Return the [x, y] coordinate for the center point of the cell that contains the specified text.  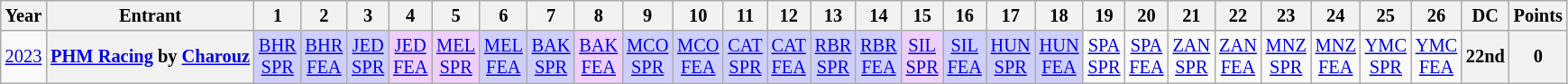
19 [1104, 15]
BAKSPR [552, 57]
MELSPR [456, 57]
HUNFEA [1059, 57]
BAKFEA [599, 57]
20 [1146, 15]
25 [1386, 15]
MNZFEA [1336, 57]
SILSPR [922, 57]
16 [965, 15]
JEDFEA [410, 57]
MCOSPR [647, 57]
22 [1238, 15]
12 [789, 15]
0 [1538, 57]
ZANSPR [1192, 57]
15 [922, 15]
SILFEA [965, 57]
10 [698, 15]
24 [1336, 15]
5 [456, 15]
Points [1538, 15]
26 [1436, 15]
1 [278, 15]
BHRSPR [278, 57]
14 [878, 15]
DC [1486, 15]
CATSPR [745, 57]
17 [1011, 15]
22nd [1486, 57]
18 [1059, 15]
MNZSPR [1286, 57]
CATFEA [789, 57]
Year [23, 15]
SPAFEA [1146, 57]
3 [368, 15]
2023 [23, 57]
SPASPR [1104, 57]
RBRFEA [878, 57]
23 [1286, 15]
JEDSPR [368, 57]
YMCSPR [1386, 57]
4 [410, 15]
RBRSPR [833, 57]
9 [647, 15]
PHM Racing by Charouz [150, 57]
MCOFEA [698, 57]
11 [745, 15]
ZANFEA [1238, 57]
13 [833, 15]
6 [503, 15]
BHRFEA [325, 57]
8 [599, 15]
21 [1192, 15]
YMCFEA [1436, 57]
HUNSPR [1011, 57]
7 [552, 15]
MELFEA [503, 57]
Entrant [150, 15]
2 [325, 15]
